Search for the cell housing the specified text and yield its [X, Y] center coordinate. 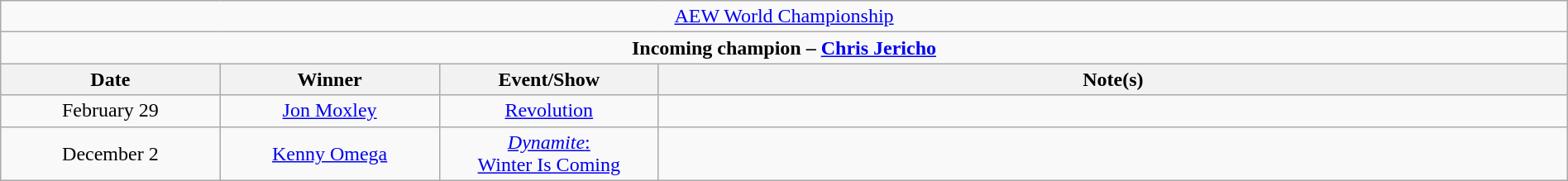
Date [111, 79]
Revolution [549, 111]
Event/Show [549, 79]
Winner [329, 79]
Incoming champion – Chris Jericho [784, 48]
Dynamite:Winter Is Coming [549, 154]
December 2 [111, 154]
Jon Moxley [329, 111]
Note(s) [1113, 79]
AEW World Championship [784, 17]
February 29 [111, 111]
Kenny Omega [329, 154]
